Return the [X, Y] coordinate for the center point of the cell that contains the specified text.  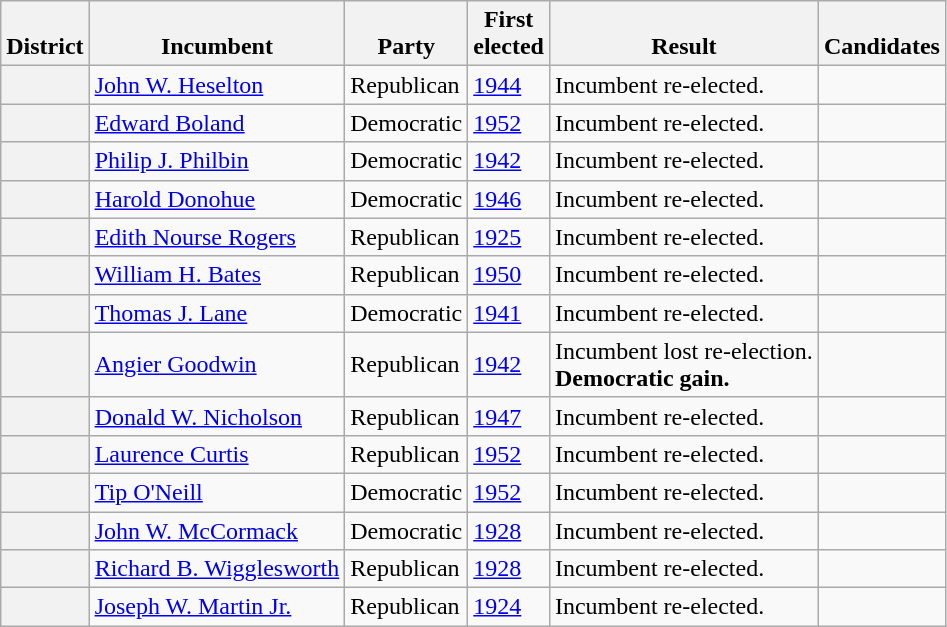
Edward Boland [217, 123]
Richard B. Wigglesworth [217, 569]
Result [684, 34]
William H. Bates [217, 275]
John W. Heselton [217, 85]
1944 [509, 85]
Incumbent [217, 34]
Thomas J. Lane [217, 313]
1947 [509, 416]
1925 [509, 237]
Harold Donohue [217, 199]
Donald W. Nicholson [217, 416]
1924 [509, 607]
1950 [509, 275]
Angier Goodwin [217, 364]
District [45, 34]
Tip O'Neill [217, 492]
Incumbent lost re-election.Democratic gain. [684, 364]
1946 [509, 199]
Laurence Curtis [217, 454]
John W. McCormack [217, 531]
Edith Nourse Rogers [217, 237]
Firstelected [509, 34]
Candidates [882, 34]
Party [406, 34]
1941 [509, 313]
Joseph W. Martin Jr. [217, 607]
Philip J. Philbin [217, 161]
